Identify which cell holds the provided text, then report its (X, Y) central coordinate. 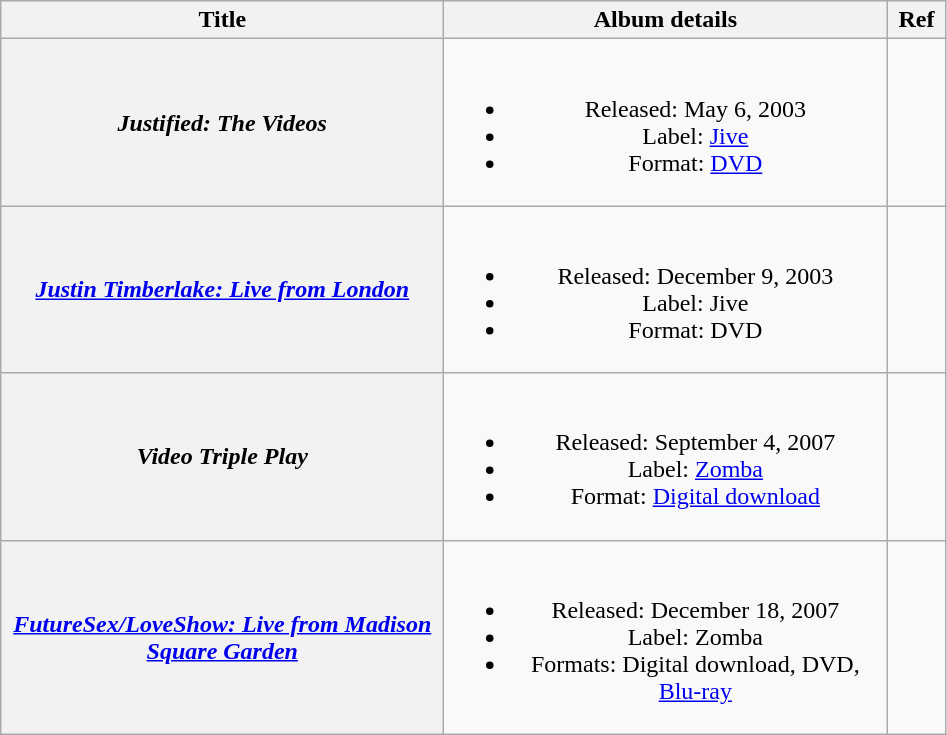
Released: September 4, 2007Label: ZombaFormat: Digital download (666, 456)
Title (222, 20)
Ref (916, 20)
Justified: The Videos (222, 122)
Released: December 18, 2007Label: ZombaFormats: Digital download, DVD, Blu-ray (666, 637)
FutureSex/LoveShow: Live from Madison Square Garden (222, 637)
Justin Timberlake: Live from London (222, 290)
Released: May 6, 2003Label: JiveFormat: DVD (666, 122)
Album details (666, 20)
Released: December 9, 2003Label: JiveFormat: DVD (666, 290)
Video Triple Play (222, 456)
